Determine the (X, Y) coordinate at the center of the cell enclosing the given text.  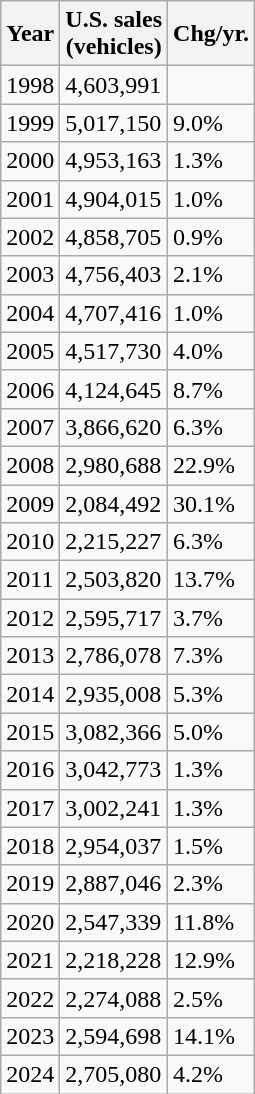
1.5% (212, 846)
Year (30, 34)
22.9% (212, 465)
U.S. sales(vehicles) (114, 34)
3,082,366 (114, 732)
2003 (30, 275)
2,215,227 (114, 542)
3,042,773 (114, 770)
4,756,403 (114, 275)
2,594,698 (114, 1036)
2,980,688 (114, 465)
4,858,705 (114, 237)
1998 (30, 85)
2010 (30, 542)
4,707,416 (114, 313)
2000 (30, 161)
2009 (30, 503)
30.1% (212, 503)
2,274,088 (114, 998)
2007 (30, 427)
3.7% (212, 618)
2012 (30, 618)
2004 (30, 313)
2019 (30, 884)
2.3% (212, 884)
2002 (30, 237)
2,595,717 (114, 618)
5,017,150 (114, 123)
1999 (30, 123)
2015 (30, 732)
7.3% (212, 656)
2,218,228 (114, 960)
2005 (30, 351)
4,517,730 (114, 351)
4,124,645 (114, 389)
2006 (30, 389)
14.1% (212, 1036)
0.9% (212, 237)
2013 (30, 656)
2021 (30, 960)
2020 (30, 922)
13.7% (212, 580)
2.1% (212, 275)
2.5% (212, 998)
3,002,241 (114, 808)
12.9% (212, 960)
4,904,015 (114, 199)
8.7% (212, 389)
2,887,046 (114, 884)
2011 (30, 580)
2,935,008 (114, 694)
Chg/yr. (212, 34)
2,954,037 (114, 846)
4,953,163 (114, 161)
2008 (30, 465)
2024 (30, 1074)
2,084,492 (114, 503)
2001 (30, 199)
2,547,339 (114, 922)
2,786,078 (114, 656)
2023 (30, 1036)
2,503,820 (114, 580)
5.0% (212, 732)
4.2% (212, 1074)
2,705,080 (114, 1074)
3,866,620 (114, 427)
2014 (30, 694)
4.0% (212, 351)
11.8% (212, 922)
2022 (30, 998)
2017 (30, 808)
2018 (30, 846)
9.0% (212, 123)
2016 (30, 770)
5.3% (212, 694)
4,603,991 (114, 85)
